Find where the given text appears and provide that cell's center as [X, Y] coordinate. 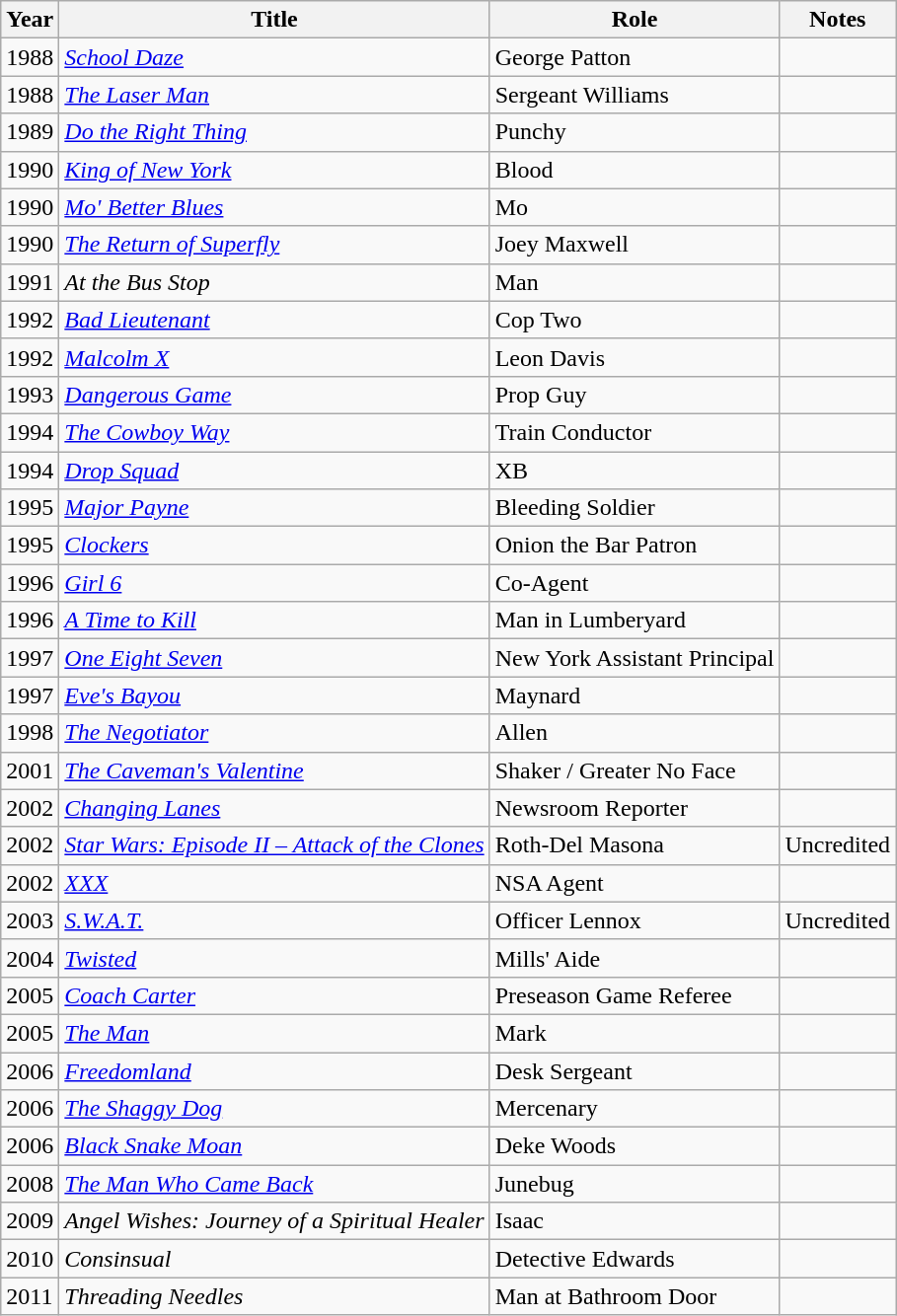
Co-Agent [635, 583]
XB [635, 471]
Role [635, 20]
The Man Who Came Back [274, 1184]
Train Conductor [635, 432]
Clockers [274, 546]
Shaker / Greater No Face [635, 770]
Title [274, 20]
Star Wars: Episode II – Attack of the Clones [274, 845]
One Eight Seven [274, 658]
Mercenary [635, 1109]
Notes [838, 20]
At the Bus Stop [274, 282]
School Daze [274, 57]
XXX [274, 883]
Deke Woods [635, 1146]
Maynard [635, 695]
1998 [30, 733]
The Cowboy Way [274, 432]
Consinsual [274, 1259]
Malcolm X [274, 357]
Joey Maxwell [635, 245]
Preseason Game Referee [635, 995]
Isaac [635, 1221]
Desk Sergeant [635, 1070]
Girl 6 [274, 583]
2009 [30, 1221]
2001 [30, 770]
Junebug [635, 1184]
The Negotiator [274, 733]
Angel Wishes: Journey of a Spiritual Healer [274, 1221]
The Laser Man [274, 95]
Mark [635, 1033]
2011 [30, 1296]
Man at Bathroom Door [635, 1296]
1991 [30, 282]
Eve's Bayou [274, 695]
Bad Lieutenant [274, 320]
The Caveman's Valentine [274, 770]
Punchy [635, 132]
A Time to Kill [274, 621]
Man [635, 282]
Threading Needles [274, 1296]
Twisted [274, 958]
George Patton [635, 57]
Sergeant Williams [635, 95]
Year [30, 20]
1993 [30, 395]
Black Snake Moan [274, 1146]
Man in Lumberyard [635, 621]
Allen [635, 733]
Changing Lanes [274, 808]
The Return of Superfly [274, 245]
The Man [274, 1033]
Mo' Better Blues [274, 207]
Mills' Aide [635, 958]
New York Assistant Principal [635, 658]
2003 [30, 920]
NSA Agent [635, 883]
The Shaggy Dog [274, 1109]
Leon Davis [635, 357]
1989 [30, 132]
Onion the Bar Patron [635, 546]
Coach Carter [274, 995]
2008 [30, 1184]
Bleeding Soldier [635, 508]
Roth-Del Masona [635, 845]
King of New York [274, 170]
2004 [30, 958]
Drop Squad [274, 471]
Officer Lennox [635, 920]
S.W.A.T. [274, 920]
Prop Guy [635, 395]
Major Payne [274, 508]
Mo [635, 207]
Do the Right Thing [274, 132]
Freedomland [274, 1070]
2010 [30, 1259]
Detective Edwards [635, 1259]
Cop Two [635, 320]
Blood [635, 170]
Dangerous Game [274, 395]
Newsroom Reporter [635, 808]
